From the cell containing the given text, extract its center point as [X, Y] coordinate. 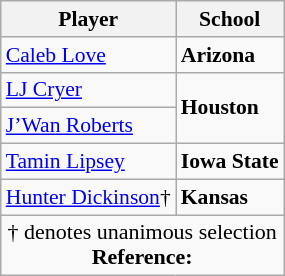
LJ Cryer [88, 90]
Iowa State [230, 162]
Tamin Lipsey [88, 162]
Houston [230, 108]
† denotes unanimous selectionReference: [142, 246]
Arizona [230, 55]
School [230, 19]
J’Wan Roberts [88, 126]
Kansas [230, 197]
Player [88, 19]
Caleb Love [88, 55]
Hunter Dickinson† [88, 197]
